Provide the (X, Y) coordinate of the cell's center where the given text is located.  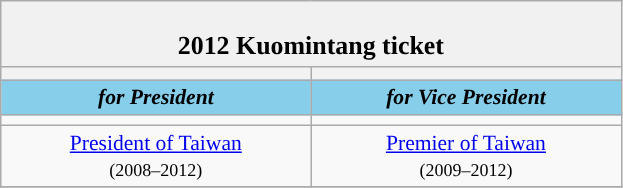
Premier of Taiwan(2009–2012) (466, 156)
for President (156, 98)
for Vice President (466, 98)
2012 Kuomintang ticket (311, 34)
President of Taiwan(2008–2012) (156, 156)
